Return the (X, Y) coordinate for the center point of the cell that contains the specified text.  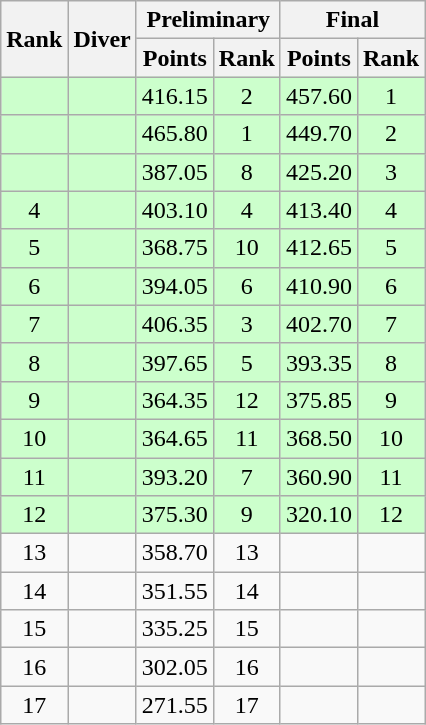
364.35 (174, 400)
393.20 (174, 477)
358.70 (174, 553)
412.65 (318, 248)
402.70 (318, 324)
410.90 (318, 286)
368.75 (174, 248)
465.80 (174, 134)
364.65 (174, 438)
413.40 (318, 210)
368.50 (318, 438)
403.10 (174, 210)
406.35 (174, 324)
397.65 (174, 362)
393.35 (318, 362)
449.70 (318, 134)
320.10 (318, 515)
Preliminary (208, 20)
271.55 (174, 705)
416.15 (174, 96)
335.25 (174, 629)
Final (352, 20)
Diver (102, 39)
394.05 (174, 286)
457.60 (318, 96)
425.20 (318, 172)
375.30 (174, 515)
360.90 (318, 477)
302.05 (174, 667)
351.55 (174, 591)
375.85 (318, 400)
387.05 (174, 172)
